Detect which cell encompasses the target text, then output its (x, y) center coordinate. 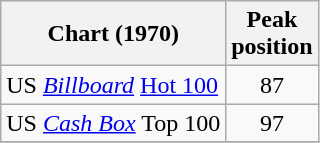
US Cash Box Top 100 (114, 123)
Chart (1970) (114, 34)
Peakposition (272, 34)
US Billboard Hot 100 (114, 85)
87 (272, 85)
97 (272, 123)
